Search for the cell housing the specified text and yield its [X, Y] center coordinate. 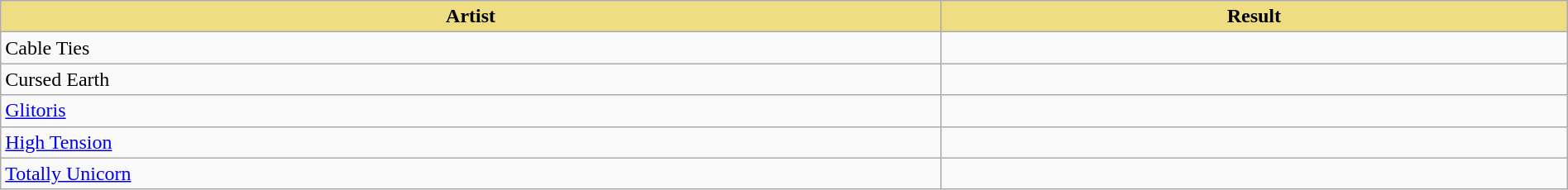
Cursed Earth [471, 79]
Glitoris [471, 111]
Totally Unicorn [471, 173]
Cable Ties [471, 48]
High Tension [471, 142]
Result [1254, 17]
Artist [471, 17]
